Locate the cell with the specified text and output its [X, Y] center coordinate. 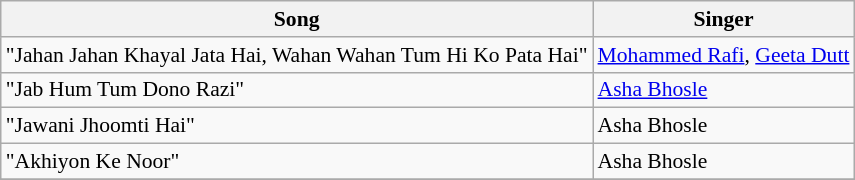
"Jahan Jahan Khayal Jata Hai, Wahan Wahan Tum Hi Ko Pata Hai" [297, 55]
Song [297, 19]
Singer [724, 19]
Mohammed Rafi, Geeta Dutt [724, 55]
"Jab Hum Tum Dono Razi" [297, 90]
"Akhiyon Ke Noor" [297, 162]
"Jawani Jhoomti Hai" [297, 126]
